For the text-containing cell, return its midpoint in (X, Y) coordinate format. 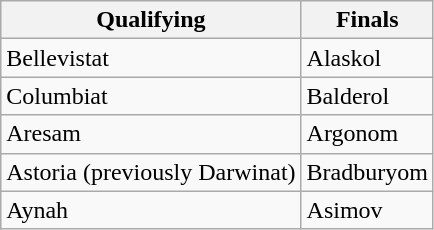
Argonom (367, 134)
Qualifying (151, 20)
Columbiat (151, 96)
Astoria (previously Darwinat) (151, 172)
Bellevistat (151, 58)
Finals (367, 20)
Alaskol (367, 58)
Aresam (151, 134)
Balderol (367, 96)
Asimov (367, 210)
Bradburyom (367, 172)
Aynah (151, 210)
